Search for the cell housing the specified text and yield its [X, Y] center coordinate. 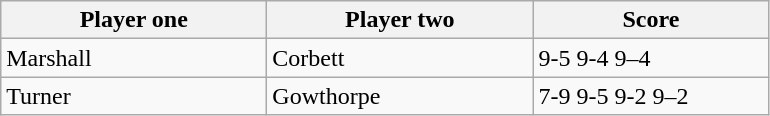
Gowthorpe [400, 96]
Player two [400, 20]
Marshall [134, 58]
Corbett [400, 58]
9-5 9-4 9–4 [651, 58]
Score [651, 20]
7-9 9-5 9-2 9–2 [651, 96]
Player one [134, 20]
Turner [134, 96]
